From the cell containing the given text, extract its center point as [x, y] coordinate. 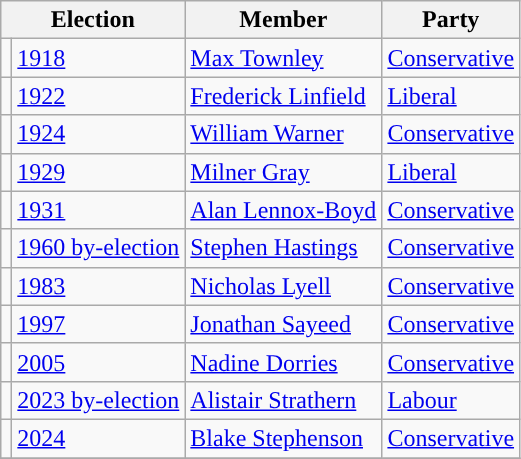
1997 [98, 324]
Party [451, 20]
1924 [98, 134]
William Warner [284, 134]
Alistair Strathern [284, 400]
1929 [98, 172]
Frederick Linfield [284, 96]
Milner Gray [284, 172]
Jonathan Sayeed [284, 324]
1922 [98, 96]
Max Townley [284, 58]
Nadine Dorries [284, 362]
1918 [98, 58]
Blake Stephenson [284, 438]
2024 [98, 438]
2005 [98, 362]
1983 [98, 286]
2023 by-election [98, 400]
Stephen Hastings [284, 248]
1931 [98, 210]
Election [93, 20]
Member [284, 20]
Labour [451, 400]
Nicholas Lyell [284, 286]
Alan Lennox-Boyd [284, 210]
1960 by-election [98, 248]
